Provide the (x, y) coordinate of the cell's center where the given text is located.  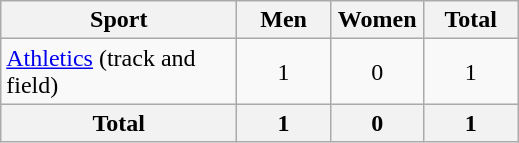
Athletics (track and field) (119, 72)
Men (284, 20)
Sport (119, 20)
Women (377, 20)
